Scan for the cell matching the given text and deliver its [x, y] coordinate at center. 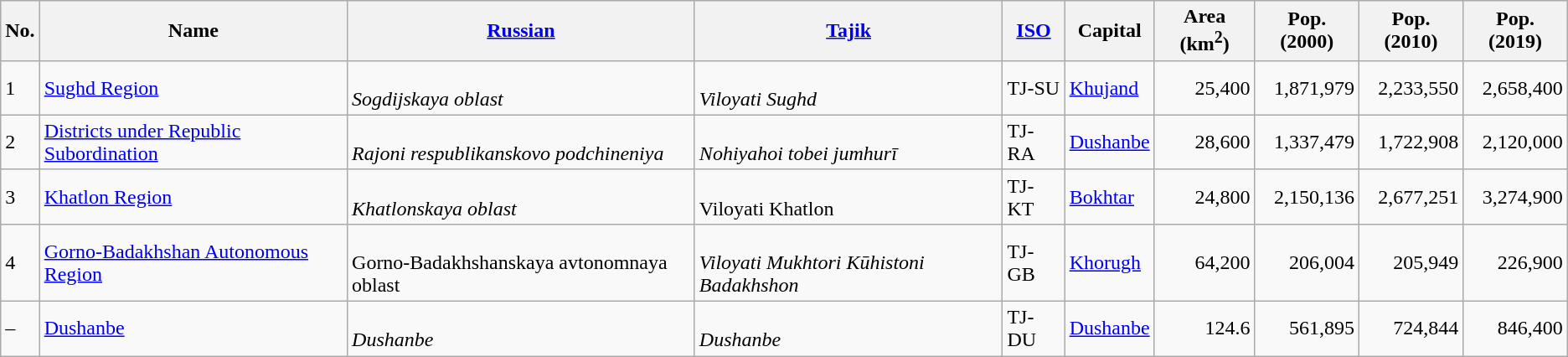
2,120,000 [1515, 142]
1,871,979 [1307, 87]
2,233,550 [1411, 87]
Gorno-Badakhshanskaya avtonomnaya oblast [521, 262]
Rajoni respublikanskovo podchineniya [521, 142]
846,400 [1515, 329]
1 [20, 87]
Nohiyahoi tobei jumhurī [848, 142]
Khujand [1109, 87]
205,949 [1411, 262]
24,800 [1204, 196]
1,337,479 [1307, 142]
Tajik [848, 31]
4 [20, 262]
Name [193, 31]
Viloyati Sughd [848, 87]
ISO [1034, 31]
TJ-GB [1034, 262]
Districts under Republic Subordination [193, 142]
25,400 [1204, 87]
Bokhtar [1109, 196]
Khorugh [1109, 262]
TJ-SU [1034, 87]
Area (km2) [1204, 31]
206,004 [1307, 262]
Pop. (2010) [1411, 31]
2,677,251 [1411, 196]
Viloyati Mukhtori Kūhistoni Badakhshon [848, 262]
124.6 [1204, 329]
3,274,900 [1515, 196]
– [20, 329]
Russian [521, 31]
561,895 [1307, 329]
Capital [1109, 31]
1,722,908 [1411, 142]
Viloyati Khatlon [848, 196]
Pop. (2019) [1515, 31]
2,150,136 [1307, 196]
Sogdijskaya oblast [521, 87]
Pop. (2000) [1307, 31]
Khatlonskaya oblast [521, 196]
2 [20, 142]
TJ-RA [1034, 142]
64,200 [1204, 262]
3 [20, 196]
2,658,400 [1515, 87]
724,844 [1411, 329]
TJ-KT [1034, 196]
28,600 [1204, 142]
TJ-DU [1034, 329]
Khatlon Region [193, 196]
Sughd Region [193, 87]
No. [20, 31]
Gorno-Badakhshan Autonomous Region [193, 262]
226,900 [1515, 262]
